Search for the cell housing the specified text and yield its (x, y) center coordinate. 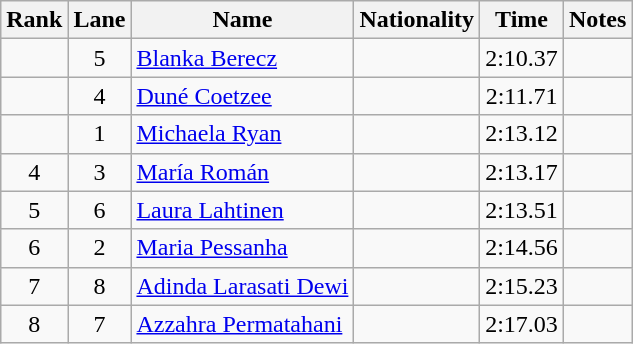
Lane (100, 20)
Time (522, 20)
2:13.51 (522, 210)
2:10.37 (522, 58)
María Román (242, 172)
2:17.03 (522, 324)
Maria Pessanha (242, 248)
Laura Lahtinen (242, 210)
2 (100, 248)
2:15.23 (522, 286)
2:14.56 (522, 248)
1 (100, 134)
Duné Coetzee (242, 96)
2:11.71 (522, 96)
Rank (34, 20)
3 (100, 172)
Nationality (417, 20)
2:13.12 (522, 134)
Michaela Ryan (242, 134)
Adinda Larasati Dewi (242, 286)
Azzahra Permatahani (242, 324)
2:13.17 (522, 172)
Blanka Berecz (242, 58)
Name (242, 20)
Notes (597, 20)
